Return (X, Y) of the center of cell containing provided text 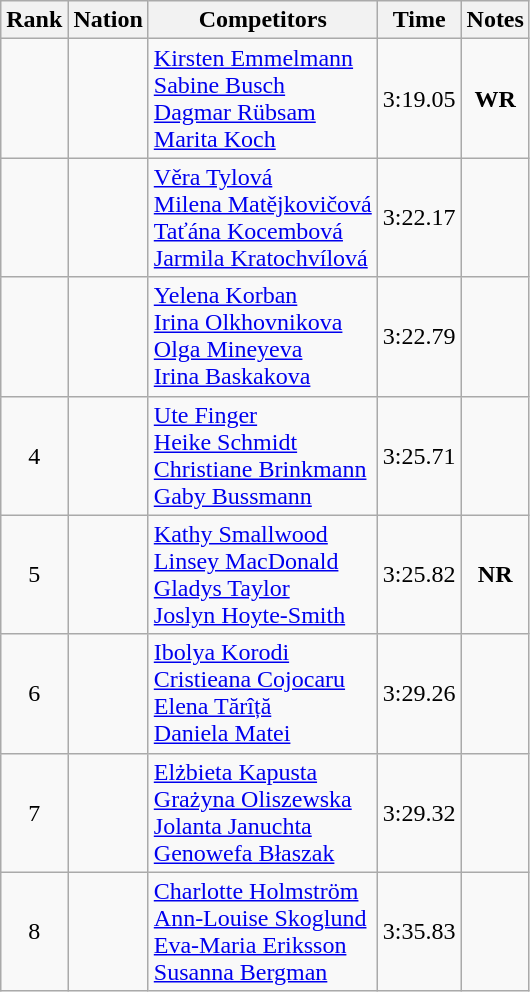
Time (419, 20)
3:22.79 (419, 336)
Yelena KorbanIrina OlkhovnikovaOlga MineyevaIrina Baskakova (262, 336)
4 (34, 456)
3:19.05 (419, 98)
Competitors (262, 20)
WR (495, 98)
3:29.26 (419, 694)
Elżbieta KapustaGrażyna OliszewskaJolanta JanuchtaGenowefa Błaszak (262, 812)
3:35.83 (419, 932)
3:25.82 (419, 574)
7 (34, 812)
3:29.32 (419, 812)
Charlotte HolmströmAnn-Louise SkoglundEva-Maria ErikssonSusanna Bergman (262, 932)
Nation (108, 20)
Kirsten EmmelmannSabine BuschDagmar RübsamMarita Koch (262, 98)
Ute FingerHeike SchmidtChristiane BrinkmannGaby Bussmann (262, 456)
8 (34, 932)
NR (495, 574)
Notes (495, 20)
3:25.71 (419, 456)
Kathy SmallwoodLinsey MacDonaldGladys TaylorJoslyn Hoyte-Smith (262, 574)
3:22.17 (419, 218)
Ibolya KorodiCristieana CojocaruElena TărîțăDaniela Matei (262, 694)
5 (34, 574)
Věra TylováMilena MatějkovičováTaťána KocembováJarmila Kratochvílová (262, 218)
Rank (34, 20)
6 (34, 694)
